Return (x, y) of the center of cell containing provided text 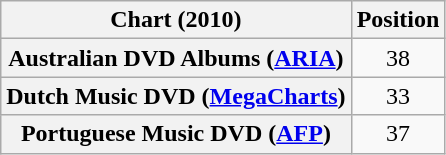
Position (398, 20)
38 (398, 58)
37 (398, 134)
Chart (2010) (176, 20)
Portuguese Music DVD (AFP) (176, 134)
33 (398, 96)
Australian DVD Albums (ARIA) (176, 58)
Dutch Music DVD (MegaCharts) (176, 96)
